Extract the [x, y] coordinate from the center of the cell holding the provided text.  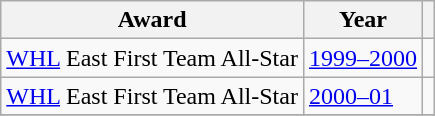
1999–2000 [362, 58]
Award [152, 20]
Year [362, 20]
2000–01 [362, 96]
